Output the [X, Y] coordinate of the center of the cell containing the given text.  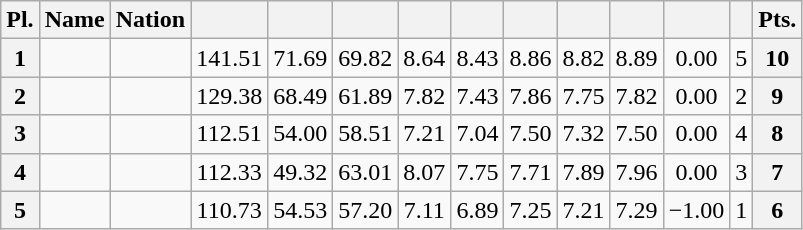
7.04 [478, 134]
8 [778, 134]
Name [74, 20]
7.25 [530, 210]
57.20 [366, 210]
9 [778, 96]
6.89 [478, 210]
58.51 [366, 134]
63.01 [366, 172]
112.51 [230, 134]
8.43 [478, 58]
112.33 [230, 172]
7.32 [584, 134]
61.89 [366, 96]
7.71 [530, 172]
Nation [150, 20]
7.11 [424, 210]
71.69 [300, 58]
7.86 [530, 96]
8.89 [636, 58]
8.86 [530, 58]
54.53 [300, 210]
54.00 [300, 134]
7.89 [584, 172]
7 [778, 172]
49.32 [300, 172]
8.07 [424, 172]
8.64 [424, 58]
10 [778, 58]
7.43 [478, 96]
7.29 [636, 210]
141.51 [230, 58]
129.38 [230, 96]
−1.00 [696, 210]
Pts. [778, 20]
68.49 [300, 96]
Pl. [20, 20]
7.96 [636, 172]
6 [778, 210]
69.82 [366, 58]
8.82 [584, 58]
110.73 [230, 210]
